Locate the cell with the specified text and output its (x, y) center coordinate. 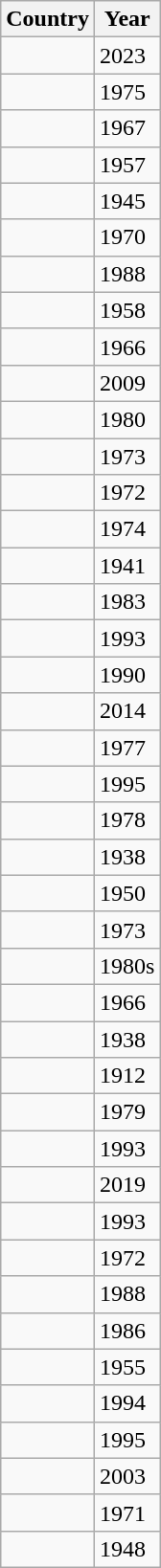
1994 (126, 1403)
1971 (126, 1512)
1975 (126, 92)
Country (48, 19)
2014 (126, 711)
1948 (126, 1549)
1957 (126, 165)
1912 (126, 1076)
Year (126, 19)
1980s (126, 966)
1983 (126, 602)
2023 (126, 56)
1974 (126, 529)
2019 (126, 1185)
1977 (126, 748)
1986 (126, 1331)
2009 (126, 383)
1941 (126, 566)
1945 (126, 201)
1980 (126, 419)
2003 (126, 1476)
1978 (126, 820)
1979 (126, 1112)
1958 (126, 310)
1967 (126, 128)
1955 (126, 1367)
1990 (126, 675)
1950 (126, 893)
1970 (126, 237)
